Return (X, Y) of the center of cell containing provided text 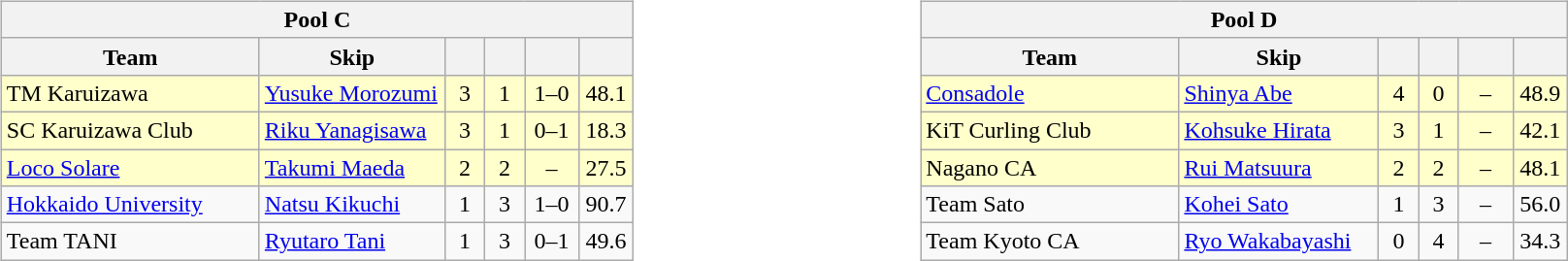
27.5 (606, 168)
42.1 (1540, 130)
Kohsuke Hirata (1279, 130)
Team TANI (130, 242)
Pool D (1244, 19)
Rui Matsuura (1279, 168)
Team Sato (1050, 205)
49.6 (606, 242)
Team Kyoto CA (1050, 242)
Kohei Sato (1279, 205)
Ryo Wakabayashi (1279, 242)
Loco Solare (130, 168)
Riku Yanagisawa (351, 130)
Nagano CA (1050, 168)
TM Karuizawa (130, 93)
Consadole (1050, 93)
90.7 (606, 205)
Pool C (316, 19)
Ryutaro Tani (351, 242)
Shinya Abe (1279, 93)
Yusuke Morozumi (351, 93)
48.9 (1540, 93)
56.0 (1540, 205)
SC Karuizawa Club (130, 130)
Takumi Maeda (351, 168)
Natsu Kikuchi (351, 205)
KiT Curling Club (1050, 130)
34.3 (1540, 242)
Hokkaido University (130, 205)
18.3 (606, 130)
